Extract the [X, Y] coordinate from the center of the cell holding the provided text.  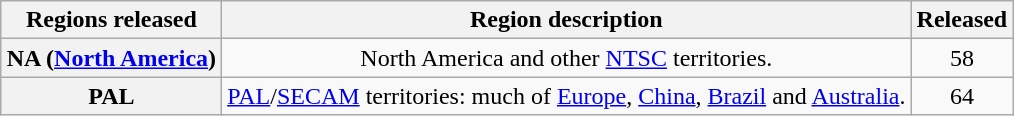
PAL [111, 96]
Region description [566, 20]
NA (North America) [111, 58]
North America and other NTSC territories. [566, 58]
Regions released [111, 20]
64 [962, 96]
Released [962, 20]
PAL/SECAM territories: much of Europe, China, Brazil and Australia. [566, 96]
58 [962, 58]
